Pinpoint the cell where the given text exists, returning its (X, Y) midpoint coordinate. 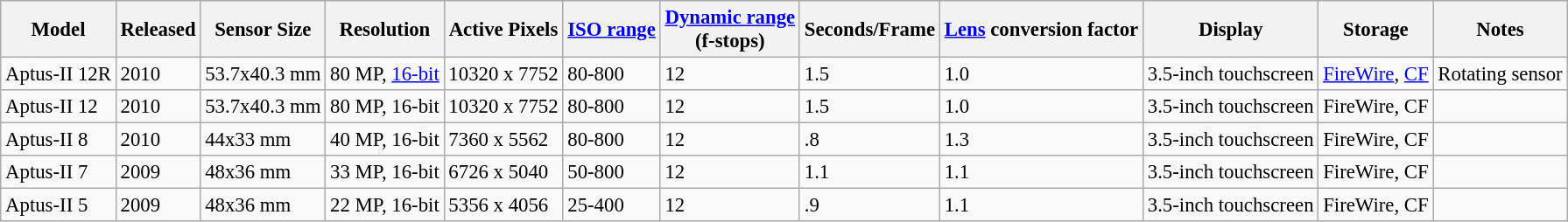
1.3 (1041, 140)
Dynamic range(f-stops) (730, 30)
Sensor Size (263, 30)
50-800 (611, 172)
Notes (1501, 30)
Model (58, 30)
Active Pixels (503, 30)
Storage (1376, 30)
Aptus-II 5 (58, 205)
6726 x 5040 (503, 172)
44x33 mm (263, 140)
Display (1230, 30)
Seconds/Frame (869, 30)
Aptus-II 12 (58, 107)
Aptus-II 8 (58, 140)
.8 (869, 140)
25-400 (611, 205)
Aptus-II 7 (58, 172)
33 MP, 16-bit (385, 172)
Lens conversion factor (1041, 30)
7360 x 5562 (503, 140)
5356 x 4056 (503, 205)
22 MP, 16-bit (385, 205)
Resolution (385, 30)
Released (158, 30)
40 MP, 16-bit (385, 140)
ISO range (611, 30)
Aptus-II 12R (58, 74)
Rotating sensor (1501, 74)
.9 (869, 205)
